Extract the (x, y) coordinate from the center of the cell holding the provided text.  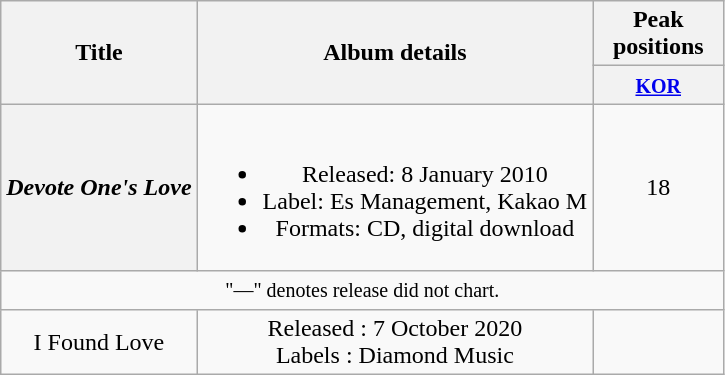
I Found Love (99, 342)
Released : 7 October 2020Labels : Diamond Music (395, 342)
18 (658, 188)
KOR (658, 85)
Peak positions (658, 34)
Released: 8 January 2010Label: Es Management, Kakao MFormats: CD, digital download (395, 188)
Devote One's Love (99, 188)
Album details (395, 52)
Title (99, 52)
"—" denotes release did not chart. (362, 290)
